Scan for the cell matching the given text and deliver its [x, y] coordinate at center. 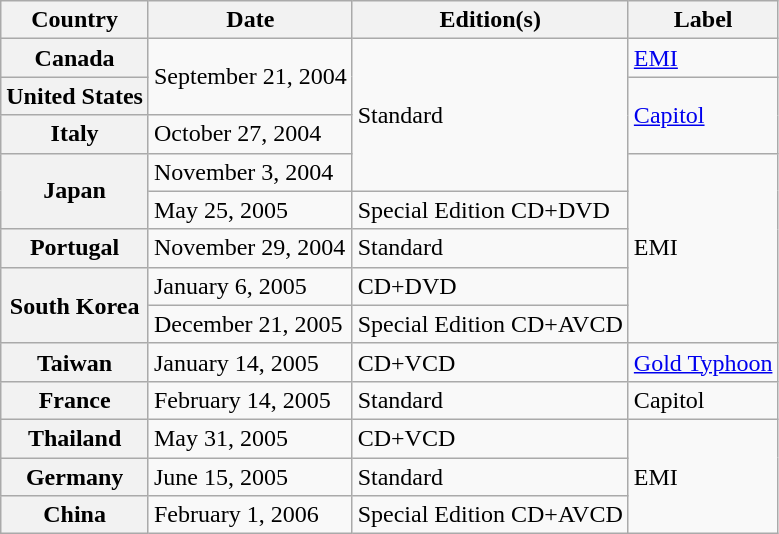
South Korea [75, 305]
Portugal [75, 248]
December 21, 2005 [250, 324]
May 31, 2005 [250, 438]
Gold Typhoon [703, 362]
November 29, 2004 [250, 248]
United States [75, 96]
Date [250, 20]
January 14, 2005 [250, 362]
Special Edition CD+DVD [490, 210]
Japan [75, 191]
February 14, 2005 [250, 400]
May 25, 2005 [250, 210]
France [75, 400]
Germany [75, 477]
January 6, 2005 [250, 286]
Taiwan [75, 362]
Label [703, 20]
Canada [75, 58]
September 21, 2004 [250, 77]
China [75, 515]
February 1, 2006 [250, 515]
CD+DVD [490, 286]
June 15, 2005 [250, 477]
Country [75, 20]
Italy [75, 134]
Thailand [75, 438]
October 27, 2004 [250, 134]
Edition(s) [490, 20]
November 3, 2004 [250, 172]
